Find where the given text appears and provide that cell's center as (x, y) coordinate. 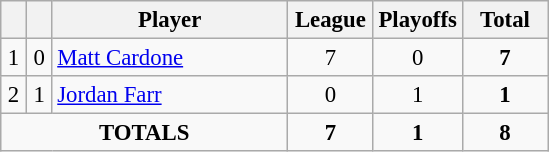
Player (170, 20)
Matt Cardone (170, 58)
League (331, 20)
TOTALS (144, 133)
8 (505, 133)
2 (14, 95)
Playoffs (418, 20)
Total (505, 20)
Jordan Farr (170, 95)
